From the cell containing the given text, extract its center point as (x, y) coordinate. 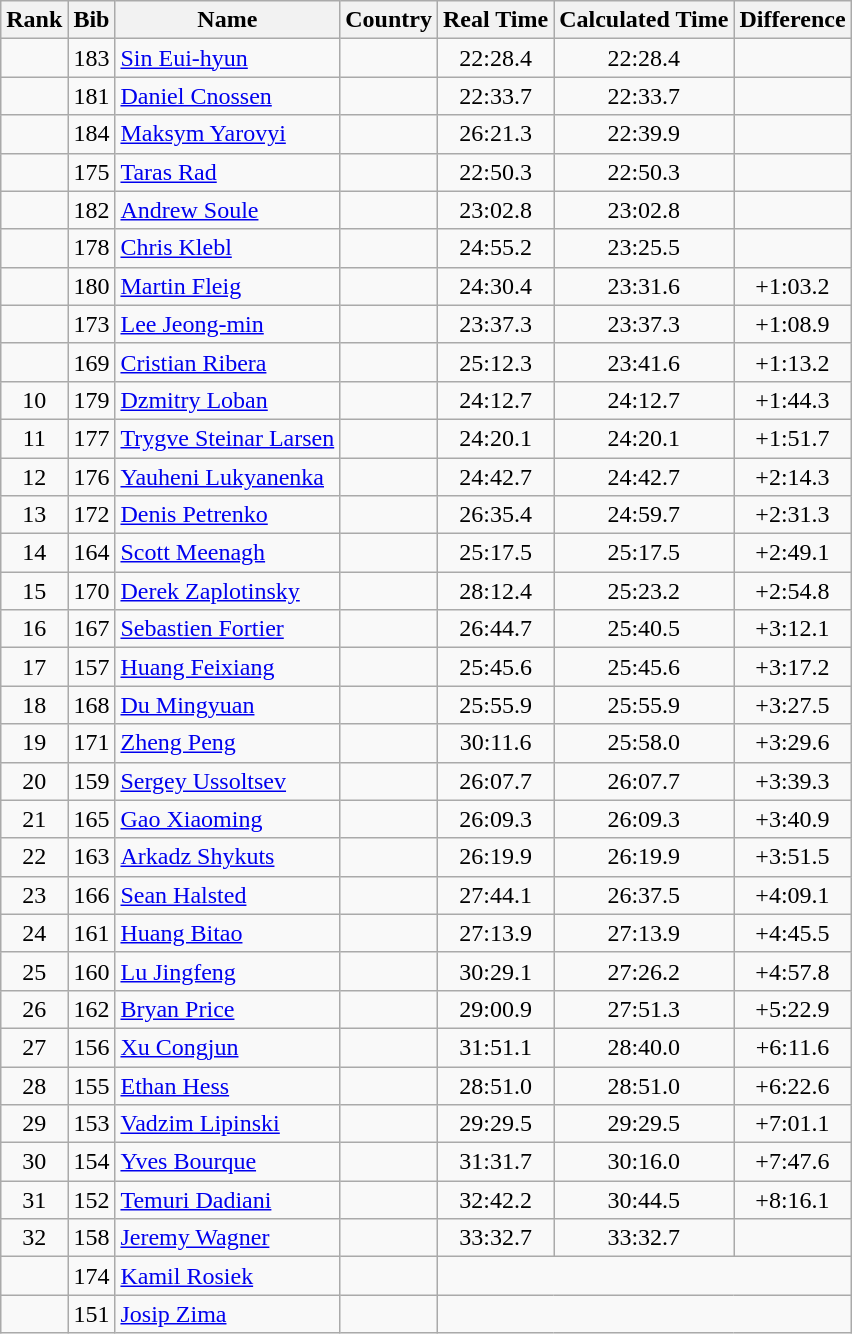
Sin Eui-hyun (228, 58)
152 (92, 1200)
162 (92, 1009)
23:31.6 (644, 286)
Real Time (495, 20)
Cristian Ribera (228, 362)
+7:47.6 (792, 1162)
Gao Xiaoming (228, 819)
178 (92, 248)
+3:39.3 (792, 781)
24:30.4 (495, 286)
+3:12.1 (792, 629)
26:21.3 (495, 134)
+6:11.6 (792, 1047)
+6:22.6 (792, 1085)
Trygve Steinar Larsen (228, 438)
161 (92, 933)
22 (34, 857)
Huang Bitao (228, 933)
169 (92, 362)
167 (92, 629)
Denis Petrenko (228, 515)
Rank (34, 20)
Chris Klebl (228, 248)
158 (92, 1238)
24:55.2 (495, 248)
+2:54.8 (792, 591)
Maksym Yarovyi (228, 134)
27:44.1 (495, 895)
Xu Congjun (228, 1047)
Temuri Dadiani (228, 1200)
Scott Meenagh (228, 553)
+3:17.2 (792, 667)
Daniel Cnossen (228, 96)
27:51.3 (644, 1009)
163 (92, 857)
25:40.5 (644, 629)
Difference (792, 20)
155 (92, 1085)
29 (34, 1124)
Bryan Price (228, 1009)
32:42.2 (495, 1200)
30 (34, 1162)
26 (34, 1009)
159 (92, 781)
Zheng Peng (228, 743)
25:23.2 (644, 591)
30:16.0 (644, 1162)
27 (34, 1047)
28:12.4 (495, 591)
32 (34, 1238)
153 (92, 1124)
+4:45.5 (792, 933)
27:26.2 (644, 971)
11 (34, 438)
177 (92, 438)
Derek Zaplotinsky (228, 591)
Kamil Rosiek (228, 1276)
168 (92, 705)
Country (389, 20)
21 (34, 819)
+2:14.3 (792, 477)
29:00.9 (495, 1009)
Name (228, 20)
Lee Jeong-min (228, 324)
Sean Halsted (228, 895)
181 (92, 96)
Vadzim Lipinski (228, 1124)
24 (34, 933)
31 (34, 1200)
+1:08.9 (792, 324)
+7:01.1 (792, 1124)
30:29.1 (495, 971)
26:35.4 (495, 515)
151 (92, 1314)
173 (92, 324)
10 (34, 400)
+3:40.9 (792, 819)
Lu Jingfeng (228, 971)
23:25.5 (644, 248)
184 (92, 134)
25:12.3 (495, 362)
+2:49.1 (792, 553)
25:58.0 (644, 743)
Ethan Hess (228, 1085)
Bib (92, 20)
16 (34, 629)
+1:51.7 (792, 438)
28:40.0 (644, 1047)
Yves Bourque (228, 1162)
+3:51.5 (792, 857)
157 (92, 667)
170 (92, 591)
+8:16.1 (792, 1200)
183 (92, 58)
+3:27.5 (792, 705)
+5:22.9 (792, 1009)
+1:44.3 (792, 400)
Sebastien Fortier (228, 629)
+3:29.6 (792, 743)
Huang Feixiang (228, 667)
165 (92, 819)
154 (92, 1162)
23:41.6 (644, 362)
30:44.5 (644, 1200)
174 (92, 1276)
182 (92, 210)
164 (92, 553)
166 (92, 895)
179 (92, 400)
26:44.7 (495, 629)
Martin Fleig (228, 286)
24:59.7 (644, 515)
+1:03.2 (792, 286)
14 (34, 553)
Dzmitry Loban (228, 400)
Andrew Soule (228, 210)
23 (34, 895)
22:39.9 (644, 134)
+2:31.3 (792, 515)
28 (34, 1085)
Josip Zima (228, 1314)
175 (92, 172)
Yauheni Lukyanenka (228, 477)
19 (34, 743)
Du Mingyuan (228, 705)
176 (92, 477)
Sergey Ussoltsev (228, 781)
+1:13.2 (792, 362)
Jeremy Wagner (228, 1238)
Calculated Time (644, 20)
12 (34, 477)
Taras Rad (228, 172)
156 (92, 1047)
31:51.1 (495, 1047)
25 (34, 971)
20 (34, 781)
15 (34, 591)
26:37.5 (644, 895)
+4:57.8 (792, 971)
17 (34, 667)
30:11.6 (495, 743)
Arkadz Shykuts (228, 857)
13 (34, 515)
160 (92, 971)
+4:09.1 (792, 895)
171 (92, 743)
180 (92, 286)
31:31.7 (495, 1162)
172 (92, 515)
18 (34, 705)
